Return the (X, Y) coordinate for the center point of the cell that contains the specified text.  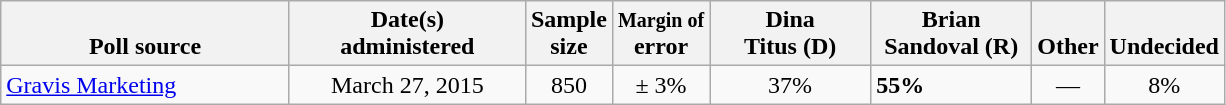
— (1068, 85)
Gravis Marketing (146, 85)
850 (568, 85)
Poll source (146, 34)
DinaTitus (D) (790, 34)
55% (952, 85)
37% (790, 85)
Undecided (1164, 34)
Other (1068, 34)
Date(s)administered (407, 34)
± 3% (660, 85)
BrianSandoval (R) (952, 34)
March 27, 2015 (407, 85)
Samplesize (568, 34)
8% (1164, 85)
Margin oferror (660, 34)
